Provide the (X, Y) coordinate of the cell's center where the given text is located.  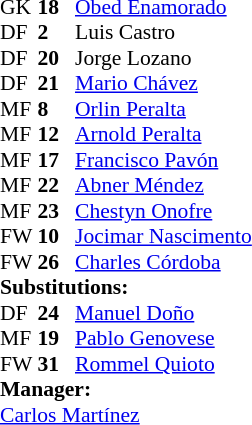
17 (57, 160)
31 (57, 364)
Orlin Peralta (164, 109)
24 (57, 313)
Mario Chávez (164, 83)
Charles Córdoba (164, 262)
Abner Méndez (164, 185)
26 (57, 262)
8 (57, 109)
Chestyn Onofre (164, 211)
Jorge Lozano (164, 58)
22 (57, 185)
Francisco Pavón (164, 160)
Manuel Doño (164, 313)
23 (57, 211)
Luis Castro (164, 33)
19 (57, 339)
Pablo Genovese (164, 339)
Substitutions: (126, 287)
10 (57, 237)
12 (57, 135)
Rommel Quioto (164, 364)
Arnold Peralta (164, 135)
2 (57, 33)
21 (57, 83)
Manager: (126, 389)
20 (57, 58)
Jocimar Nascimento (164, 237)
